Output the (x, y) coordinate of the center of the cell containing the given text.  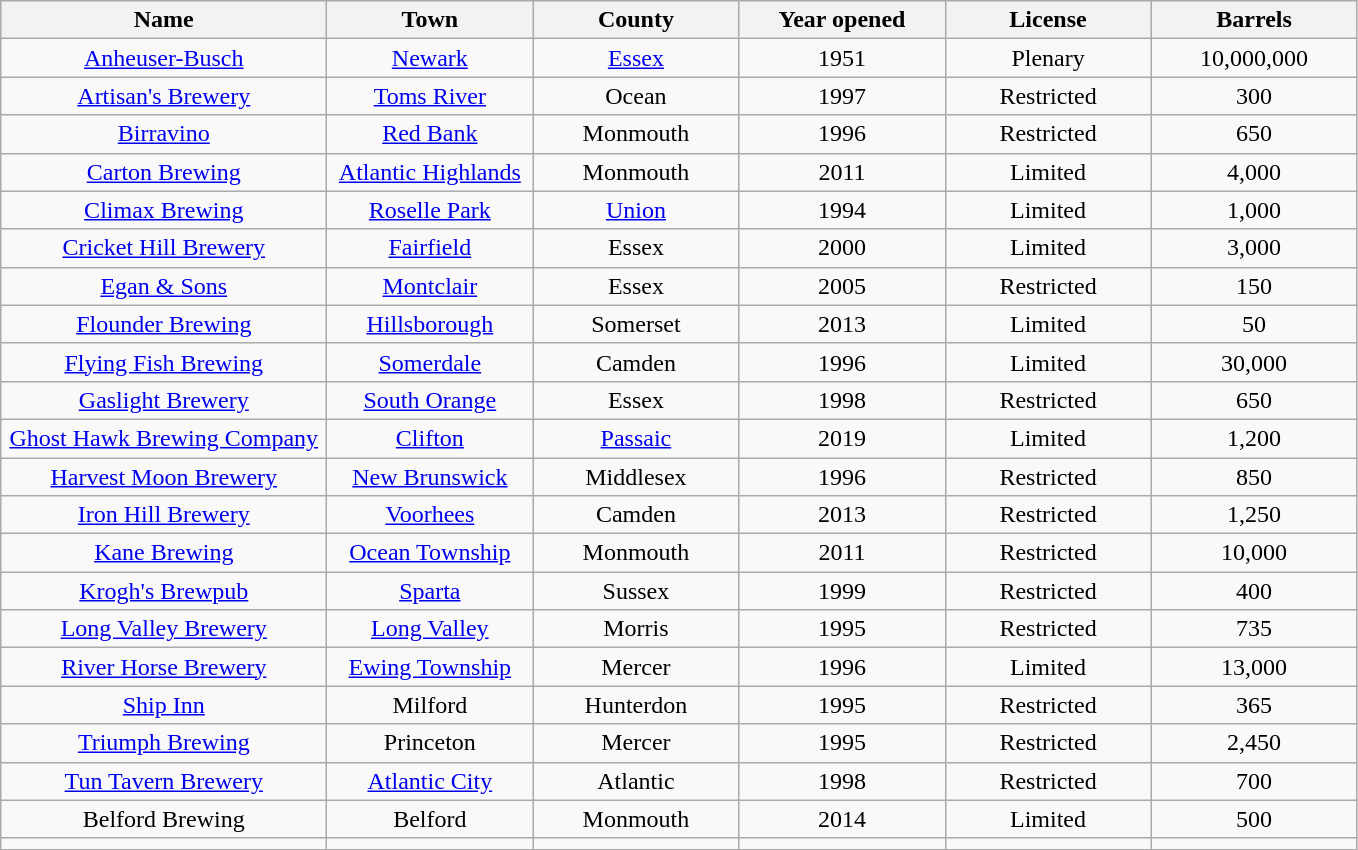
Name (164, 20)
Climax Brewing (164, 210)
Egan & Sons (164, 286)
Montclair (430, 286)
Passaic (636, 438)
Anheuser-Busch (164, 58)
Flounder Brewing (164, 324)
3,000 (1254, 248)
Flying Fish Brewing (164, 362)
Atlantic City (430, 781)
850 (1254, 477)
Ocean Township (430, 553)
Union (636, 210)
Somerset (636, 324)
Voorhees (430, 515)
Newark (430, 58)
365 (1254, 705)
700 (1254, 781)
Birravino (164, 134)
10,000,000 (1254, 58)
1999 (842, 591)
Hunterdon (636, 705)
4,000 (1254, 172)
2005 (842, 286)
Gaslight Brewery (164, 400)
Belford Brewing (164, 819)
Belford (430, 819)
Red Bank (430, 134)
1997 (842, 96)
Middlesex (636, 477)
1,200 (1254, 438)
Hillsborough (430, 324)
50 (1254, 324)
Kane Brewing (164, 553)
River Horse Brewery (164, 667)
2,450 (1254, 743)
Krogh's Brewpub (164, 591)
Roselle Park (430, 210)
Plenary (1048, 58)
License (1048, 20)
Fairfield (430, 248)
Sparta (430, 591)
Triumph Brewing (164, 743)
2014 (842, 819)
735 (1254, 629)
Clifton (430, 438)
Artisan's Brewery (164, 96)
2019 (842, 438)
Cricket Hill Brewery (164, 248)
Princeton (430, 743)
Ship Inn (164, 705)
Ocean (636, 96)
Atlantic (636, 781)
Carton Brewing (164, 172)
Toms River (430, 96)
Long Valley (430, 629)
Town (430, 20)
400 (1254, 591)
1994 (842, 210)
Sussex (636, 591)
Iron Hill Brewery (164, 515)
New Brunswick (430, 477)
Tun Tavern Brewery (164, 781)
13,000 (1254, 667)
Atlantic Highlands (430, 172)
Ewing Township (430, 667)
Harvest Moon Brewery (164, 477)
Milford (430, 705)
South Orange (430, 400)
Somerdale (430, 362)
2000 (842, 248)
500 (1254, 819)
30,000 (1254, 362)
1,000 (1254, 210)
Barrels (1254, 20)
County (636, 20)
Morris (636, 629)
Ghost Hawk Brewing Company (164, 438)
1951 (842, 58)
300 (1254, 96)
150 (1254, 286)
Year opened (842, 20)
10,000 (1254, 553)
Long Valley Brewery (164, 629)
1,250 (1254, 515)
